Scan for the cell matching the given text and deliver its [x, y] coordinate at center. 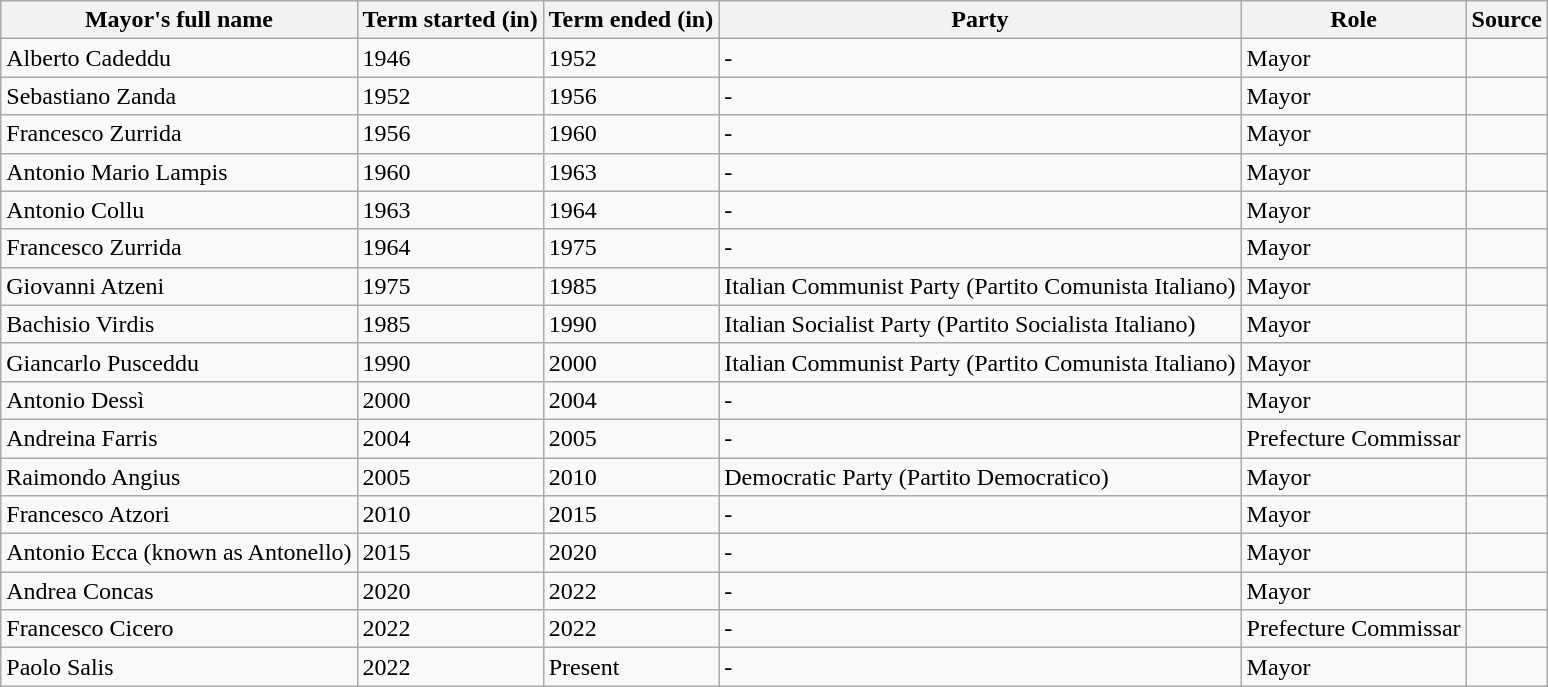
Raimondo Angius [179, 477]
Giovanni Atzeni [179, 286]
Antonio Mario Lampis [179, 172]
Andrea Concas [179, 591]
Giancarlo Pusceddu [179, 362]
Term started (in) [450, 20]
Andreina Farris [179, 438]
Italian Socialist Party (Partito Socialista Italiano) [980, 324]
Role [1354, 20]
Bachisio Virdis [179, 324]
Democratic Party (Partito Democratico) [980, 477]
Antonio Ecca (known as Antonello) [179, 553]
Term ended (in) [631, 20]
1946 [450, 58]
Francesco Atzori [179, 515]
Party [980, 20]
Mayor's full name [179, 20]
Alberto Cadeddu [179, 58]
Paolo Salis [179, 667]
Antonio Dessì [179, 400]
Antonio Collu [179, 210]
Francesco Cicero [179, 629]
Present [631, 667]
Source [1506, 20]
Sebastiano Zanda [179, 96]
